Find where the given text appears and provide that cell's center as [x, y] coordinate. 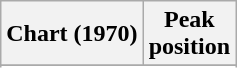
Peak position [189, 34]
Chart (1970) [72, 34]
